Output the (X, Y) coordinate of the center of the cell containing the given text.  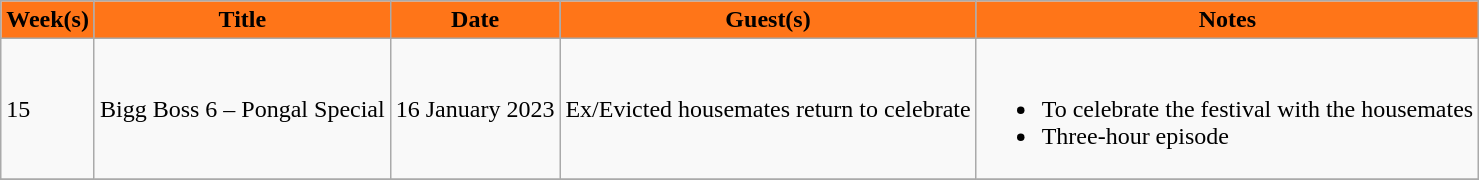
15 (48, 109)
16 January 2023 (475, 109)
Ex/Evicted housemates return to celebrate (768, 109)
Date (475, 20)
Title (242, 20)
To celebrate the festival with the housematesThree-hour episode (1228, 109)
Week(s) (48, 20)
Guest(s) (768, 20)
Bigg Boss 6 – Pongal Special (242, 109)
Notes (1228, 20)
